Scan for the cell matching the given text and deliver its [x, y] coordinate at center. 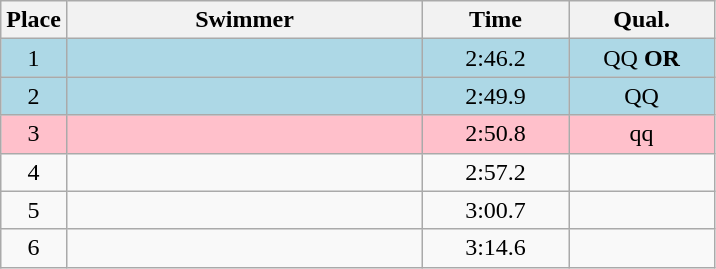
Time [496, 20]
3 [34, 134]
Qual. [642, 20]
Swimmer [244, 20]
3:14.6 [496, 248]
2 [34, 96]
qq [642, 134]
5 [34, 210]
2:46.2 [496, 58]
4 [34, 172]
2:57.2 [496, 172]
6 [34, 248]
QQ OR [642, 58]
3:00.7 [496, 210]
2:50.8 [496, 134]
2:49.9 [496, 96]
Place [34, 20]
QQ [642, 96]
1 [34, 58]
